Capture the cell that displays the provided text and extract its (x, y) central coordinate. 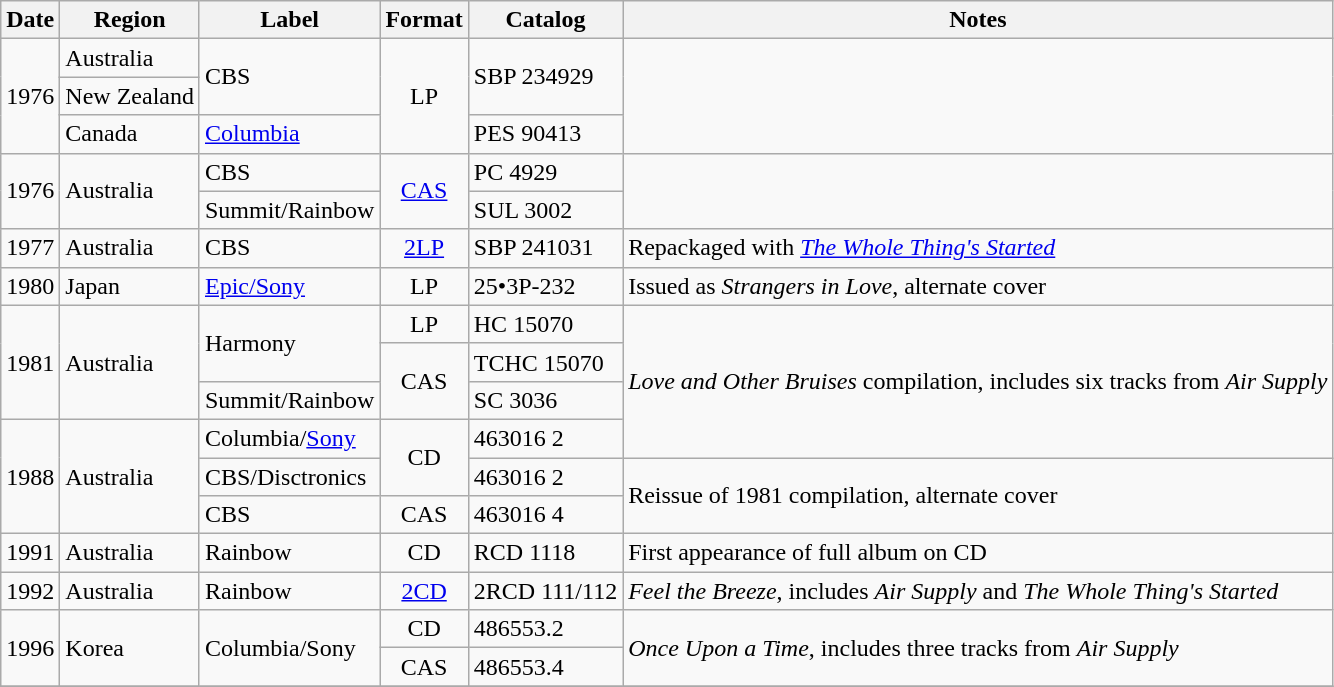
1977 (30, 248)
SBP 234929 (545, 77)
SC 3036 (545, 400)
PES 90413 (545, 134)
Reissue of 1981 compilation, alternate cover (978, 496)
Once Upon a Time, includes three tracks from Air Supply (978, 648)
1991 (30, 553)
SUL 3002 (545, 210)
Harmony (289, 343)
Canada (130, 134)
1996 (30, 648)
Japan (130, 286)
Columbia (289, 134)
First appearance of full album on CD (978, 553)
1988 (30, 476)
Epic/Sony (289, 286)
CBS/Disctronics (289, 477)
Catalog (545, 20)
25•3P-232 (545, 286)
1981 (30, 362)
RCD 1118 (545, 553)
Korea (130, 648)
Date (30, 20)
New Zealand (130, 96)
Label (289, 20)
Notes (978, 20)
Issued as Strangers in Love, alternate cover (978, 286)
486553.4 (545, 667)
2RCD 111/112 (545, 591)
SBP 241031 (545, 248)
Feel the Breeze, includes Air Supply and The Whole Thing's Started (978, 591)
TCHC 15070 (545, 362)
Region (130, 20)
Love and Other Bruises compilation, includes six tracks from Air Supply (978, 381)
Format (424, 20)
486553.2 (545, 629)
HC 15070 (545, 324)
Repackaged with The Whole Thing's Started (978, 248)
2LP (424, 248)
1980 (30, 286)
1992 (30, 591)
PC 4929 (545, 172)
2CD (424, 591)
463016 4 (545, 515)
